For the text-containing cell, return its midpoint in [x, y] coordinate format. 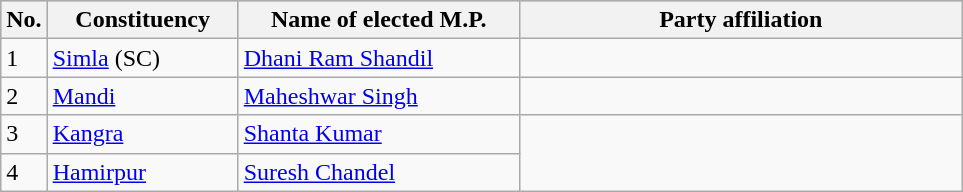
3 [24, 134]
4 [24, 172]
Constituency [142, 20]
Shanta Kumar [378, 134]
Name of elected M.P. [378, 20]
Maheshwar Singh [378, 96]
2 [24, 96]
Hamirpur [142, 172]
No. [24, 20]
Suresh Chandel [378, 172]
1 [24, 58]
Kangra [142, 134]
Simla (SC) [142, 58]
Mandi [142, 96]
Dhani Ram Shandil [378, 58]
Party affiliation [740, 20]
